Output the (X, Y) coordinate of the center of the cell containing the given text.  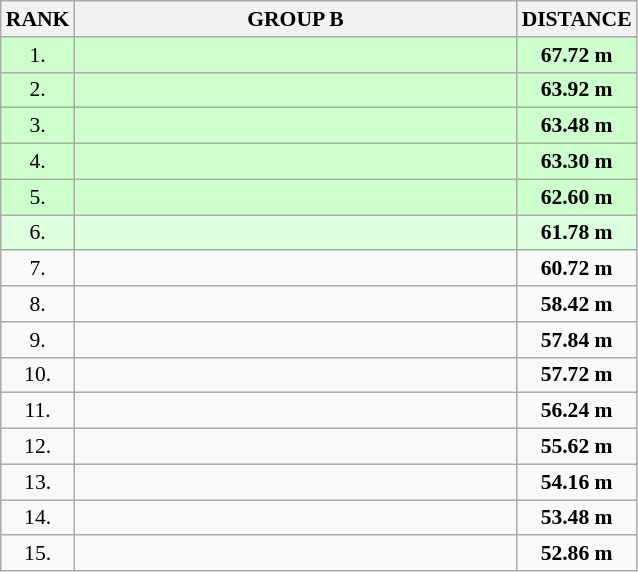
DISTANCE (577, 19)
14. (38, 518)
63.30 m (577, 162)
60.72 m (577, 269)
57.72 m (577, 375)
15. (38, 554)
61.78 m (577, 233)
58.42 m (577, 304)
63.48 m (577, 126)
53.48 m (577, 518)
52.86 m (577, 554)
13. (38, 482)
12. (38, 447)
7. (38, 269)
55.62 m (577, 447)
RANK (38, 19)
6. (38, 233)
57.84 m (577, 340)
8. (38, 304)
2. (38, 90)
GROUP B (295, 19)
5. (38, 197)
10. (38, 375)
62.60 m (577, 197)
63.92 m (577, 90)
56.24 m (577, 411)
67.72 m (577, 55)
11. (38, 411)
9. (38, 340)
54.16 m (577, 482)
4. (38, 162)
1. (38, 55)
3. (38, 126)
